Identify which cell holds the provided text, then report its [x, y] central coordinate. 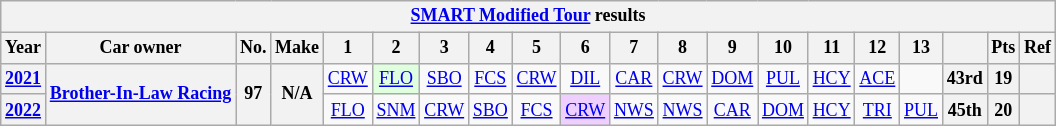
No. [254, 48]
1 [348, 48]
N/A [298, 94]
3 [444, 48]
2022 [24, 110]
2021 [24, 78]
13 [922, 48]
TRI [878, 110]
Make [298, 48]
Brother-In-Law Racing [140, 94]
9 [732, 48]
ACE [878, 78]
SNM [396, 110]
Car owner [140, 48]
43rd [964, 78]
8 [682, 48]
4 [490, 48]
11 [832, 48]
45th [964, 110]
6 [586, 48]
SMART Modified Tour results [528, 16]
7 [634, 48]
Pts [1004, 48]
20 [1004, 110]
10 [784, 48]
Year [24, 48]
Ref [1038, 48]
5 [536, 48]
19 [1004, 78]
2 [396, 48]
97 [254, 94]
12 [878, 48]
DIL [586, 78]
